Locate the cell with the specified text and output its [X, Y] center coordinate. 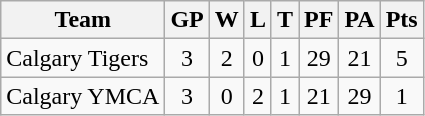
W [226, 20]
Pts [402, 20]
T [284, 20]
PF [318, 20]
GP [187, 20]
PA [360, 20]
Calgary YMCA [83, 96]
Calgary Tigers [83, 58]
5 [402, 58]
Team [83, 20]
L [258, 20]
